Identify which cell holds the provided text, then report its [X, Y] central coordinate. 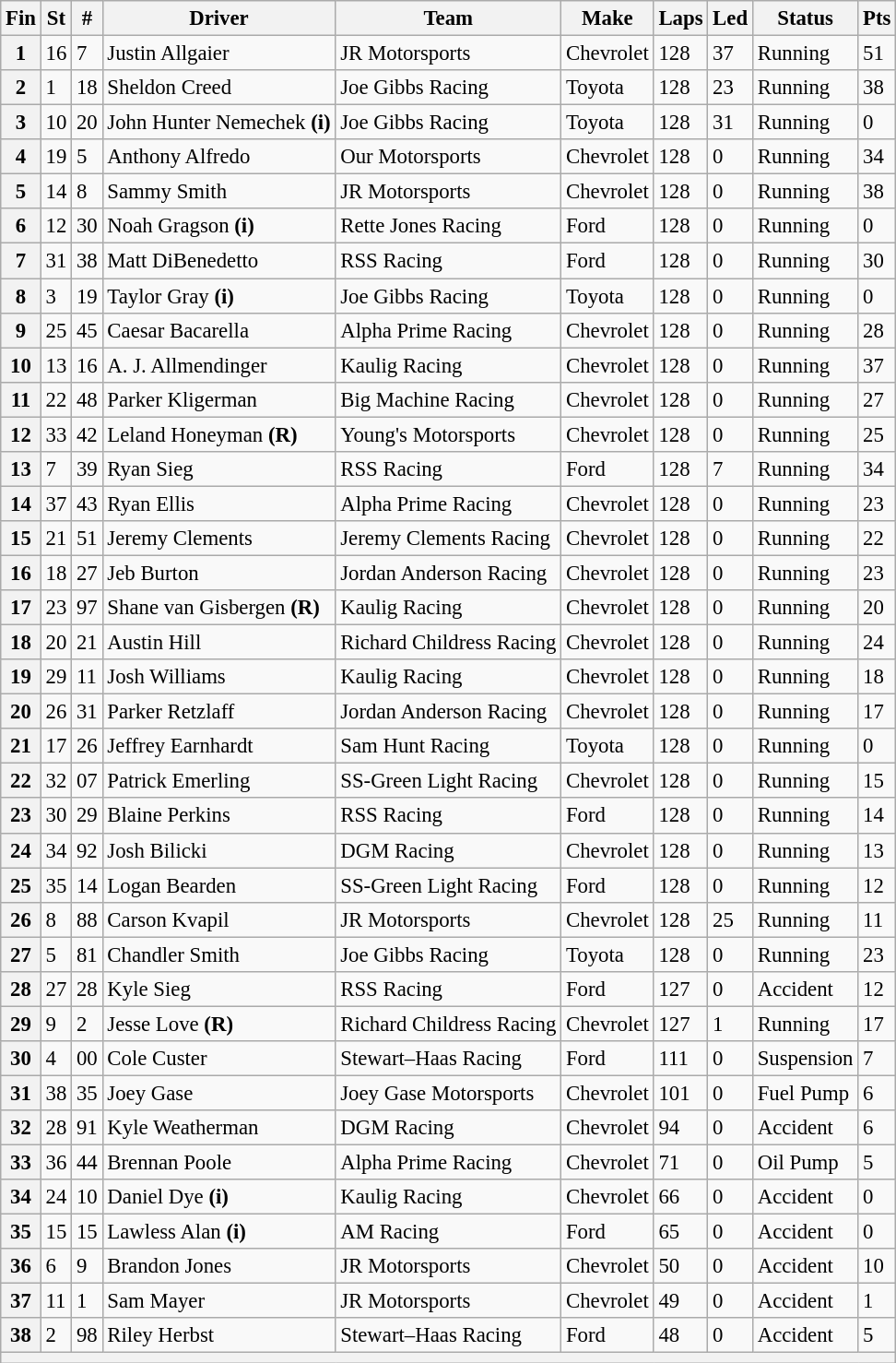
50 [680, 1266]
71 [680, 1163]
81 [87, 954]
Patrick Emerling [219, 781]
Carson Kvapil [219, 919]
42 [87, 434]
111 [680, 1059]
39 [87, 469]
Rette Jones Racing [448, 226]
Blaine Perkins [219, 816]
Fuel Pump [805, 1093]
Fin [21, 18]
43 [87, 504]
Joey Gase [219, 1093]
Big Machine Racing [448, 399]
Driver [219, 18]
John Hunter Nemechek (i) [219, 123]
Daniel Dye (i) [219, 1197]
Make [607, 18]
88 [87, 919]
94 [680, 1128]
Chandler Smith [219, 954]
Riley Herbst [219, 1336]
Kyle Sieg [219, 990]
Jeffrey Earnhardt [219, 746]
Joey Gase Motorsports [448, 1093]
Matt DiBenedetto [219, 261]
Our Motorsports [448, 157]
Jesse Love (R) [219, 1024]
Team [448, 18]
Oil Pump [805, 1163]
Ryan Sieg [219, 469]
98 [87, 1336]
Sam Hunt Racing [448, 746]
Pts [878, 18]
97 [87, 608]
Sheldon Creed [219, 88]
Brennan Poole [219, 1163]
Logan Bearden [219, 885]
91 [87, 1128]
Parker Retzlaff [219, 712]
Josh Bilicki [219, 850]
Shane van Gisbergen (R) [219, 608]
07 [87, 781]
45 [87, 330]
Jeremy Clements Racing [448, 539]
Josh Williams [219, 677]
Cole Custer [219, 1059]
Jeb Burton [219, 573]
St [55, 18]
Young's Motorsports [448, 434]
Brandon Jones [219, 1266]
Kyle Weatherman [219, 1128]
Ryan Ellis [219, 504]
AM Racing [448, 1232]
66 [680, 1197]
Sammy Smith [219, 192]
Parker Kligerman [219, 399]
A. J. Allmendinger [219, 365]
Suspension [805, 1059]
Led [730, 18]
Status [805, 18]
Austin Hill [219, 643]
# [87, 18]
Justin Allgaier [219, 53]
Leland Honeyman (R) [219, 434]
00 [87, 1059]
Laps [680, 18]
92 [87, 850]
Caesar Bacarella [219, 330]
Lawless Alan (i) [219, 1232]
Sam Mayer [219, 1301]
Taylor Gray (i) [219, 296]
101 [680, 1093]
Jeremy Clements [219, 539]
44 [87, 1163]
49 [680, 1301]
65 [680, 1232]
Anthony Alfredo [219, 157]
Noah Gragson (i) [219, 226]
